Return (X, Y) of the center of cell containing provided text 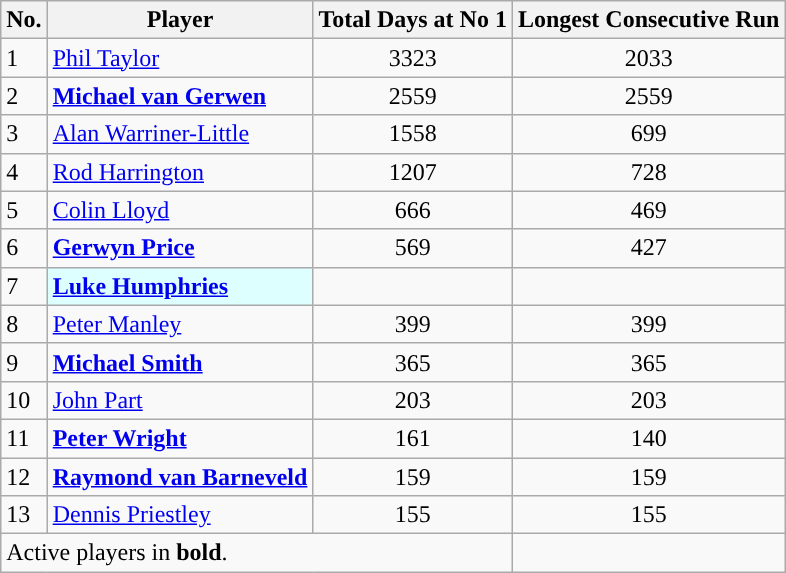
Longest Consecutive Run (648, 20)
666 (413, 210)
161 (413, 438)
1207 (413, 172)
11 (24, 438)
9 (24, 362)
Colin Lloyd (180, 210)
3323 (413, 58)
1 (24, 58)
Rod Harrington (180, 172)
Active players in bold. (257, 553)
3 (24, 134)
10 (24, 400)
Michael van Gerwen (180, 96)
No. (24, 20)
8 (24, 324)
7 (24, 286)
Raymond van Barneveld (180, 477)
Total Days at No 1 (413, 20)
469 (648, 210)
728 (648, 172)
Michael Smith (180, 362)
Peter Wright (180, 438)
569 (413, 248)
699 (648, 134)
13 (24, 515)
427 (648, 248)
5 (24, 210)
140 (648, 438)
12 (24, 477)
6 (24, 248)
Gerwyn Price (180, 248)
2033 (648, 58)
4 (24, 172)
Phil Taylor (180, 58)
Alan Warriner-Little (180, 134)
1558 (413, 134)
Player (180, 20)
Dennis Priestley (180, 515)
Luke Humphries (180, 286)
John Part (180, 400)
Peter Manley (180, 324)
2 (24, 96)
